Scan for the cell matching the given text and deliver its (X, Y) coordinate at center. 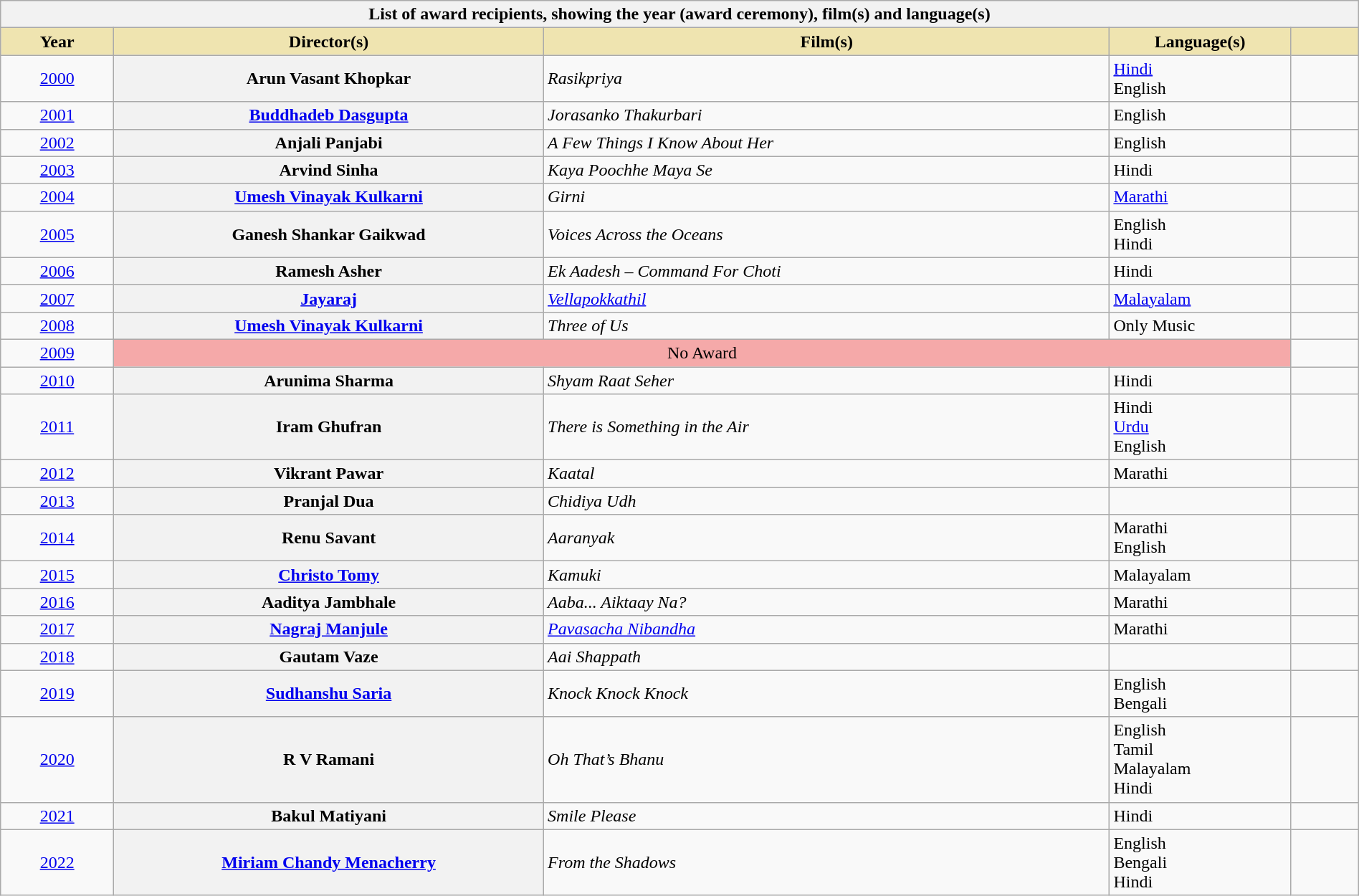
Nagraj Manjule (329, 629)
List of award recipients, showing the year (award ceremony), film(s) and language(s) (679, 14)
No Award (702, 353)
Buddhadeb Dasgupta (329, 115)
R V Ramani (329, 760)
Year (57, 42)
2011 (57, 427)
Arun Vasant Khopkar (329, 79)
From the Shadows (827, 862)
Three of Us (827, 325)
2009 (57, 353)
2005 (57, 234)
2000 (57, 79)
2018 (57, 657)
Aai Shappath (827, 657)
Iram Ghufran (329, 427)
Gautam Vaze (329, 657)
Vellapokkathil (827, 298)
Film(s) (827, 42)
2019 (57, 694)
2021 (57, 816)
English Bengali Hindi (1200, 862)
English Tamil Malayalam Hindi (1200, 760)
Ganesh Shankar Gaikwad (329, 234)
MarathiEnglish (1200, 538)
Oh That’s Bhanu (827, 760)
Kaatal (827, 474)
Pavasacha Nibandha (827, 629)
2015 (57, 575)
2017 (57, 629)
There is Something in the Air (827, 427)
EnglishHindi (1200, 234)
2001 (57, 115)
2010 (57, 381)
Girni (827, 197)
Voices Across the Oceans (827, 234)
2003 (57, 170)
Miriam Chandy Menacherry (329, 862)
2016 (57, 602)
Christo Tomy (329, 575)
English Bengali (1200, 694)
Jorasanko Thakurbari (827, 115)
2014 (57, 538)
Smile Please (827, 816)
Jayaraj (329, 298)
Ramesh Asher (329, 271)
Vikrant Pawar (329, 474)
Director(s) (329, 42)
Rasikpriya (827, 79)
Arvind Sinha (329, 170)
Aaranyak (827, 538)
Aaditya Jambhale (329, 602)
2022 (57, 862)
Aaba... Aiktaay Na? (827, 602)
Arunima Sharma (329, 381)
2007 (57, 298)
Pranjal Dua (329, 501)
2006 (57, 271)
2002 (57, 143)
Sudhanshu Saria (329, 694)
A Few Things I Know About Her (827, 143)
2004 (57, 197)
Chidiya Udh (827, 501)
Knock Knock Knock (827, 694)
HindiEnglish (1200, 79)
2020 (57, 760)
2008 (57, 325)
2012 (57, 474)
HindiUrduEnglish (1200, 427)
Bakul Matiyani (329, 816)
Renu Savant (329, 538)
Ek Aadesh – Command For Choti (827, 271)
Kaya Poochhe Maya Se (827, 170)
Kamuki (827, 575)
Only Music (1200, 325)
Shyam Raat Seher (827, 381)
Language(s) (1200, 42)
2013 (57, 501)
Anjali Panjabi (329, 143)
